Determine the (x, y) coordinate at the center of the cell enclosing the given text.  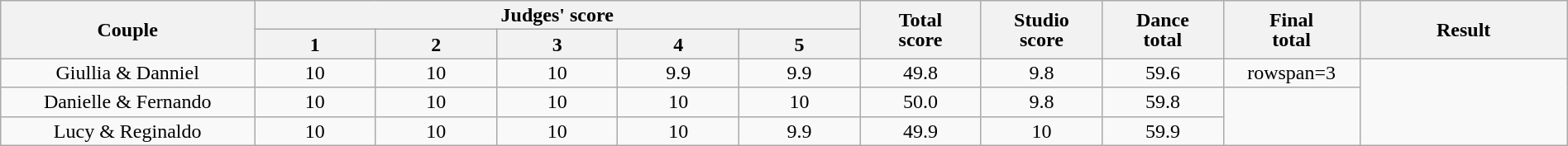
Totalscore (920, 30)
Lucy & Reginaldo (127, 130)
49.9 (920, 130)
59.6 (1163, 73)
49.8 (920, 73)
Studioscore (1041, 30)
Judges' score (557, 15)
59.9 (1163, 130)
Finaltotal (1292, 30)
5 (799, 45)
1 (315, 45)
Couple (127, 30)
Dancetotal (1163, 30)
50.0 (920, 102)
Danielle & Fernando (127, 102)
2 (436, 45)
Giullia & Danniel (127, 73)
Result (1464, 30)
4 (678, 45)
59.8 (1163, 102)
3 (557, 45)
rowspan=3 (1292, 73)
